Return the [x, y] coordinate for the center point of the cell that contains the specified text.  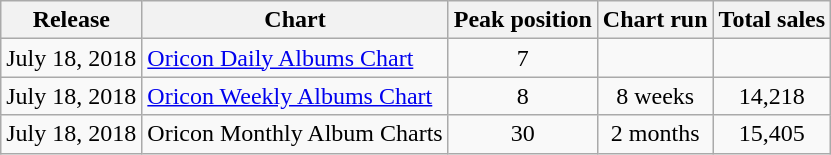
8 weeks [655, 96]
30 [522, 134]
Peak position [522, 20]
15,405 [772, 134]
14,218 [772, 96]
Chart run [655, 20]
7 [522, 58]
Oricon Weekly Albums Chart [295, 96]
Total sales [772, 20]
Oricon Monthly Album Charts [295, 134]
Release [72, 20]
2 months [655, 134]
8 [522, 96]
Chart [295, 20]
Oricon Daily Albums Chart [295, 58]
